Locate the cell with the specified text and output its [x, y] center coordinate. 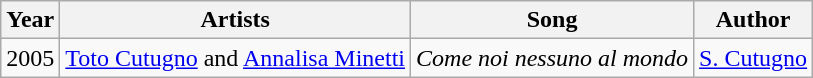
Author [754, 20]
Come noi nessuno al mondo [552, 58]
S. Cutugno [754, 58]
Toto Cutugno and Annalisa Minetti [236, 58]
Song [552, 20]
Artists [236, 20]
Year [30, 20]
2005 [30, 58]
